Detect which cell encompasses the target text, then output its [x, y] center coordinate. 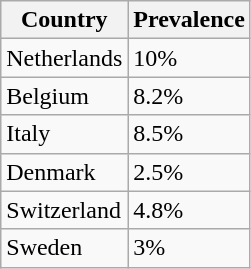
Denmark [64, 172]
4.8% [190, 210]
8.5% [190, 134]
10% [190, 58]
2.5% [190, 172]
Prevalence [190, 20]
Switzerland [64, 210]
Italy [64, 134]
Belgium [64, 96]
Sweden [64, 248]
8.2% [190, 96]
Country [64, 20]
Netherlands [64, 58]
3% [190, 248]
